Locate the cell with the specified text and output its (X, Y) center coordinate. 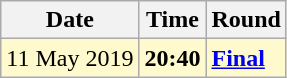
Round (246, 20)
Final (246, 58)
Time (172, 20)
20:40 (172, 58)
Date (70, 20)
11 May 2019 (70, 58)
